Pinpoint the cell where the given text exists, returning its [x, y] midpoint coordinate. 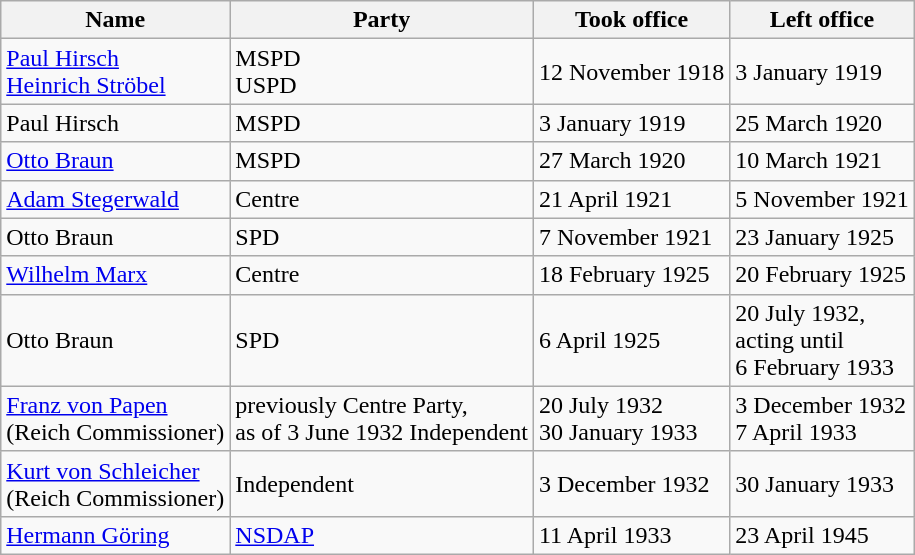
20 July 193230 January 1933 [631, 418]
30 January 1933 [822, 484]
23 January 1925 [822, 237]
Adam Stegerwald [116, 199]
Kurt von Schleicher(Reich Commissioner) [116, 484]
3 December 19327 April 1933 [822, 418]
Left office [822, 20]
Independent [382, 484]
20 July 1932,acting until6 February 1933 [822, 340]
Hermann Göring [116, 535]
Franz von Papen(Reich Commissioner) [116, 418]
Party [382, 20]
23 April 1945 [822, 535]
12 November 1918 [631, 72]
27 March 1920 [631, 161]
previously Centre Party,as of 3 June 1932 Independent [382, 418]
7 November 1921 [631, 237]
Took office [631, 20]
MSPDUSPD [382, 72]
21 April 1921 [631, 199]
11 April 1933 [631, 535]
NSDAP [382, 535]
Wilhelm Marx [116, 275]
10 March 1921 [822, 161]
Paul Hirsch [116, 123]
Paul HirschHeinrich Ströbel [116, 72]
6 April 1925 [631, 340]
Name [116, 20]
3 December 1932 [631, 484]
25 March 1920 [822, 123]
5 November 1921 [822, 199]
18 February 1925 [631, 275]
20 February 1925 [822, 275]
